Return the [x, y] coordinate for the center point of the cell that contains the specified text.  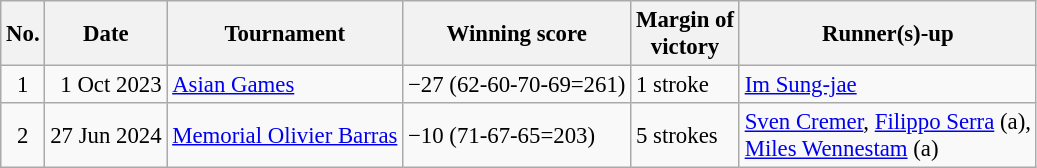
−10 (71-67-65=203) [517, 136]
Winning score [517, 34]
1 Oct 2023 [106, 85]
5 strokes [686, 136]
Im Sung-jae [888, 85]
1 stroke [686, 85]
No. [23, 34]
Runner(s)-up [888, 34]
Sven Cremer, Filippo Serra (a), Miles Wennestam (a) [888, 136]
1 [23, 85]
Asian Games [285, 85]
27 Jun 2024 [106, 136]
Memorial Olivier Barras [285, 136]
Margin ofvictory [686, 34]
Tournament [285, 34]
2 [23, 136]
Date [106, 34]
−27 (62-60-70-69=261) [517, 85]
